Return the (x, y) coordinate for the center point of the cell that contains the specified text.  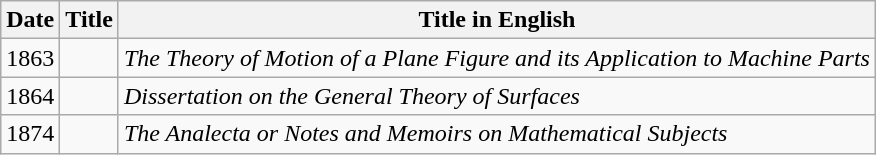
Title (90, 20)
The Theory of Motion of a Plane Figure and its Application to Machine Parts (496, 58)
1874 (30, 134)
Dissertation on the General Theory of Surfaces (496, 96)
Title in English (496, 20)
1863 (30, 58)
Date (30, 20)
1864 (30, 96)
The Analecta or Notes and Memoirs on Mathematical Subjects (496, 134)
